From the cell containing the given text, extract its center point as [x, y] coordinate. 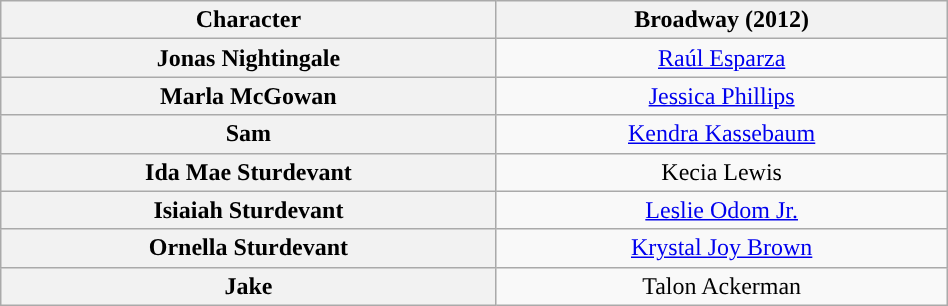
Kendra Kassebaum [722, 134]
Broadway (2012) [722, 20]
Jessica Phillips [722, 96]
Marla McGowan [248, 96]
Character [248, 20]
Jonas Nightingale [248, 58]
Ida Mae Sturdevant [248, 172]
Ornella Sturdevant [248, 248]
Jake [248, 286]
Kecia Lewis [722, 172]
Sam [248, 134]
Isiaiah Sturdevant [248, 210]
Talon Ackerman [722, 286]
Leslie Odom Jr. [722, 210]
Raúl Esparza [722, 58]
Krystal Joy Brown [722, 248]
